Extract the (X, Y) coordinate from the center of the cell holding the provided text.  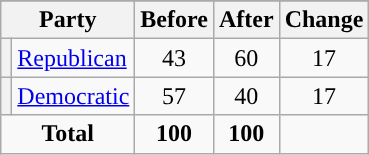
Change (324, 20)
43 (174, 58)
After (246, 20)
60 (246, 58)
Democratic (74, 96)
40 (246, 96)
Republican (74, 58)
57 (174, 96)
Before (174, 20)
Total (68, 134)
Party (68, 20)
